Search for the cell housing the specified text and yield its (x, y) center coordinate. 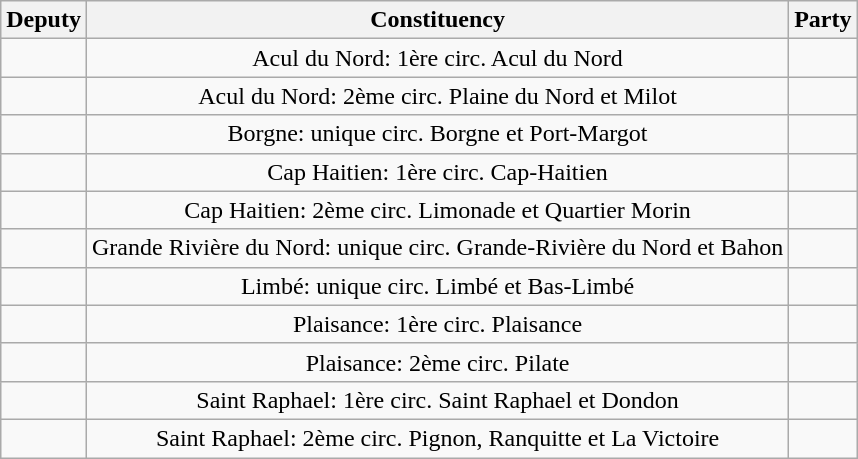
Deputy (44, 20)
Cap Haitien: 2ème circ. Limonade et Quartier Morin (437, 210)
Saint Raphael: 2ème circ. Pignon, Ranquitte et La Victoire (437, 438)
Party (823, 20)
Plaisance: 2ème circ. Pilate (437, 362)
Acul du Nord: 2ème circ. Plaine du Nord et Milot (437, 96)
Plaisance: 1ère circ. Plaisance (437, 324)
Constituency (437, 20)
Grande Rivière du Nord: unique circ. Grande-Rivière du Nord et Bahon (437, 248)
Cap Haitien: 1ère circ. Cap-Haitien (437, 172)
Acul du Nord: 1ère circ. Acul du Nord (437, 58)
Saint Raphael: 1ère circ. Saint Raphael et Dondon (437, 400)
Limbé: unique circ. Limbé et Bas-Limbé (437, 286)
Borgne: unique circ. Borgne et Port-Margot (437, 134)
